Locate the cell with the specified text and output its (x, y) center coordinate. 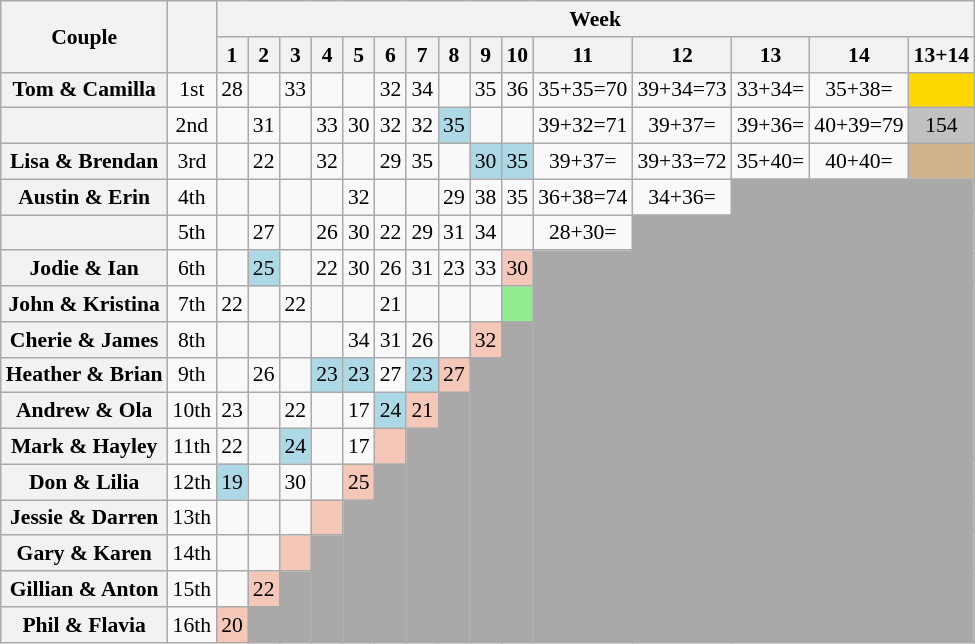
35+35=70 (582, 90)
6th (192, 269)
14 (858, 55)
12 (682, 55)
13th (192, 518)
15th (192, 589)
11th (192, 447)
7th (192, 304)
Cherie & James (84, 340)
Gary & Karen (84, 554)
11 (582, 55)
1st (192, 90)
10th (192, 411)
10 (517, 55)
Austin & Erin (84, 197)
40+40= (858, 162)
38 (486, 197)
3 (295, 55)
39+33=72 (682, 162)
Gillian & Anton (84, 589)
33+34= (771, 90)
19 (232, 482)
Don & Lilia (84, 482)
34+36= (682, 197)
20 (232, 625)
3rd (192, 162)
John & Kristina (84, 304)
6 (391, 55)
Jodie & Ian (84, 269)
39+36= (771, 126)
Couple (84, 36)
2nd (192, 126)
8th (192, 340)
5 (359, 55)
Tom & Camilla (84, 90)
35+38= (858, 90)
Jessie & Darren (84, 518)
4th (192, 197)
1 (232, 55)
16th (192, 625)
40+39=79 (858, 126)
Week (595, 19)
39+32=71 (582, 126)
Phil & Flavia (84, 625)
13+14 (942, 55)
Heather & Brian (84, 375)
12th (192, 482)
39+34=73 (682, 90)
Mark & Hayley (84, 447)
7 (422, 55)
Lisa & Brendan (84, 162)
13 (771, 55)
36+38=74 (582, 197)
28+30= (582, 233)
8 (454, 55)
35+40= (771, 162)
14th (192, 554)
154 (942, 126)
9 (486, 55)
2 (264, 55)
4 (327, 55)
5th (192, 233)
Andrew & Ola (84, 411)
28 (232, 90)
36 (517, 90)
9th (192, 375)
